Identify which cell holds the provided text, then report its [X, Y] central coordinate. 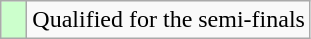
Qualified for the semi-finals [169, 20]
